For the text-containing cell, return its midpoint in (X, Y) coordinate format. 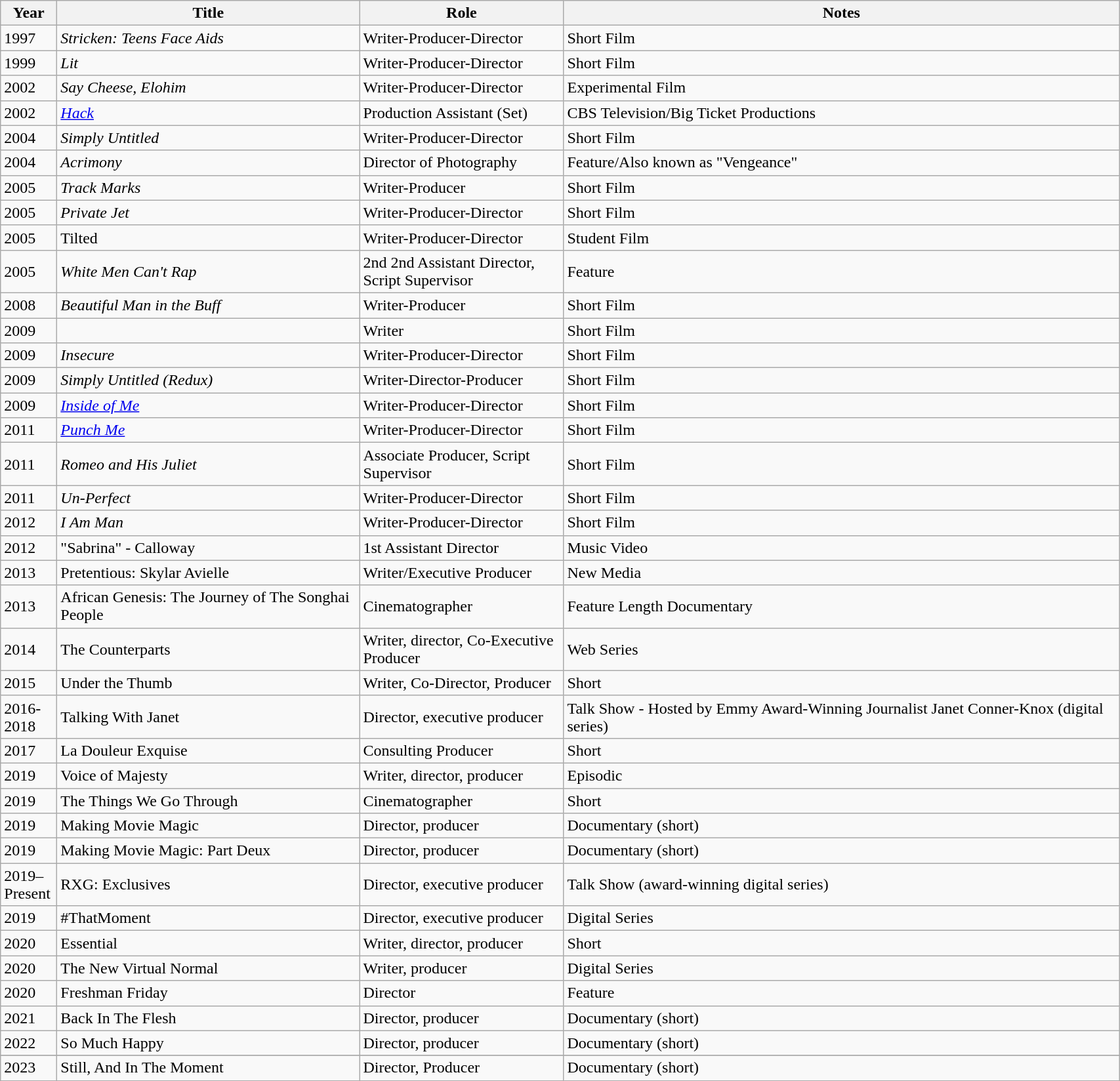
Private Jet (209, 213)
Production Assistant (Set) (462, 113)
Music Video (841, 548)
2nd 2nd Assistant Director, Script Supervisor (462, 272)
Year (29, 13)
Associate Producer, Script Supervisor (462, 464)
I Am Man (209, 523)
2017 (29, 750)
2021 (29, 1018)
RXG: Exclusives (209, 884)
Writer/Executive Producer (462, 573)
Feature/Also known as "Vengeance" (841, 163)
1999 (29, 63)
Talk Show - Hosted by Emmy Award-Winning Journalist Janet Conner-Knox (digital series) (841, 716)
Acrimony (209, 163)
Director, Producer (462, 1068)
2022 (29, 1043)
Essential (209, 943)
Romeo and His Juliet (209, 464)
Role (462, 13)
The Things We Go Through (209, 801)
White Men Can't Rap (209, 272)
New Media (841, 573)
Tilted (209, 237)
Making Movie Magic (209, 826)
#ThatMoment (209, 918)
Un-Perfect (209, 498)
Title (209, 13)
Experimental Film (841, 88)
2019–Present (29, 884)
Hack (209, 113)
2016-2018 (29, 716)
So Much Happy (209, 1043)
1st Assistant Director (462, 548)
Still, And In The Moment (209, 1068)
Beautiful Man in the Buff (209, 305)
Punch Me (209, 430)
"Sabrina" - Calloway (209, 548)
Stricken: Teens Face Aids (209, 38)
Talking With Janet (209, 716)
Inside of Me (209, 405)
Web Series (841, 649)
Voice of Majesty (209, 775)
2014 (29, 649)
Writer-Director-Producer (462, 380)
Freshman Friday (209, 993)
Say Cheese, Elohim (209, 88)
2015 (29, 683)
Notes (841, 13)
Insecure (209, 356)
The New Virtual Normal (209, 968)
Track Marks (209, 188)
Writer, producer (462, 968)
Student Film (841, 237)
Simply Untitled (Redux) (209, 380)
African Genesis: The Journey of The Songhai People (209, 606)
Writer (462, 330)
Pretentious: Skylar Avielle (209, 573)
2008 (29, 305)
Writer, Co-Director, Producer (462, 683)
Lit (209, 63)
Director (462, 993)
Under the Thumb (209, 683)
Episodic (841, 775)
Making Movie Magic: Part Deux (209, 851)
Consulting Producer (462, 750)
1997 (29, 38)
Back In The Flesh (209, 1018)
2023 (29, 1068)
Writer, director, Co-Executive Producer (462, 649)
Feature Length Documentary (841, 606)
Simply Untitled (209, 138)
La Douleur Exquise (209, 750)
The Counterparts (209, 649)
Director of Photography (462, 163)
CBS Television/Big Ticket Productions (841, 113)
Talk Show (award-winning digital series) (841, 884)
